Output the [X, Y] coordinate of the center of the cell containing the given text.  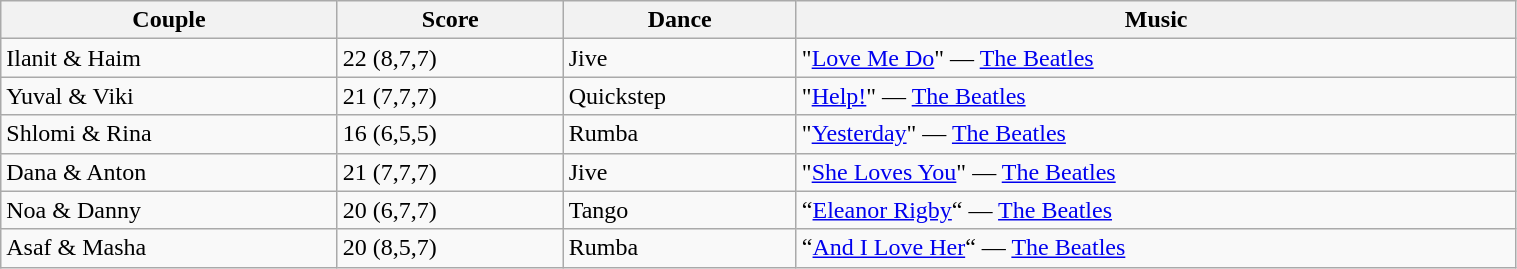
Couple [169, 20]
Shlomi & Rina [169, 134]
Noa & Danny [169, 210]
20 (8,5,7) [450, 248]
Quickstep [680, 96]
Dana & Anton [169, 172]
"She Loves You" — The Beatles [1156, 172]
16 (6,5,5) [450, 134]
Score [450, 20]
20 (6,7,7) [450, 210]
22 (8,7,7) [450, 58]
Yuval & Viki [169, 96]
Dance [680, 20]
Ilanit & Haim [169, 58]
"Love Me Do" — The Beatles [1156, 58]
"Yesterday" — The Beatles [1156, 134]
“And I Love Her“ — The Beatles [1156, 248]
"Help!" — The Beatles [1156, 96]
Tango [680, 210]
Asaf & Masha [169, 248]
“Eleanor Rigby“ — The Beatles [1156, 210]
Music [1156, 20]
